Extract the (X, Y) coordinate from the center of the cell holding the provided text.  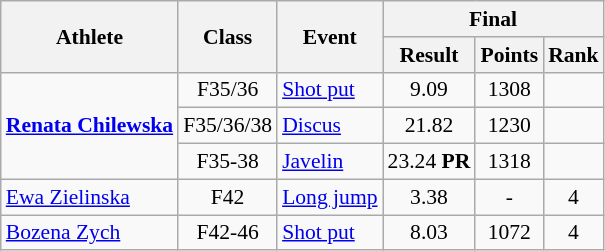
Points (509, 55)
21.82 (430, 126)
9.09 (430, 90)
8.03 (430, 233)
F42-46 (228, 233)
F42 (228, 197)
3.38 (430, 197)
F35-38 (228, 162)
Athlete (90, 36)
Renata Chilewska (90, 126)
Event (330, 36)
23.24 PR (430, 162)
1230 (509, 126)
Bozena Zych (90, 233)
1308 (509, 90)
Javelin (330, 162)
Final (494, 19)
1318 (509, 162)
Class (228, 36)
Ewa Zielinska (90, 197)
F35/36/38 (228, 126)
1072 (509, 233)
- (509, 197)
F35/36 (228, 90)
Rank (574, 55)
Result (430, 55)
Long jump (330, 197)
Discus (330, 126)
